Detect which cell encompasses the target text, then output its (X, Y) center coordinate. 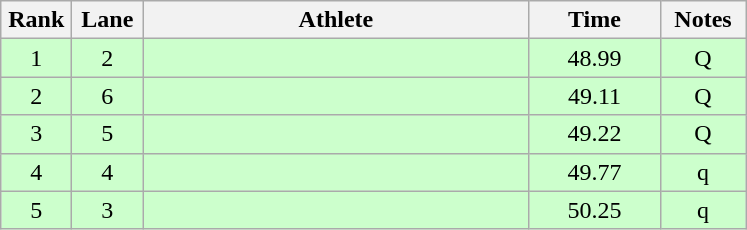
49.22 (594, 134)
1 (36, 58)
49.11 (594, 96)
6 (108, 96)
Notes (703, 20)
49.77 (594, 172)
48.99 (594, 58)
50.25 (594, 210)
Rank (36, 20)
Athlete (336, 20)
Time (594, 20)
Lane (108, 20)
